Output the (X, Y) coordinate of the center of the cell containing the given text.  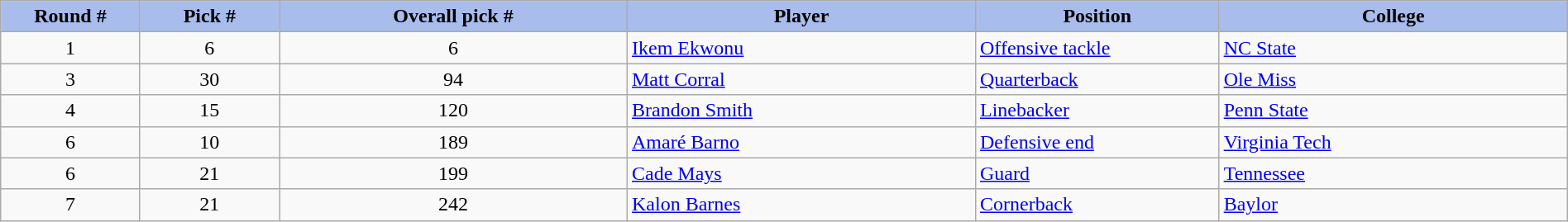
Cornerback (1097, 205)
Guard (1097, 173)
Quarterback (1097, 79)
Penn State (1393, 111)
Virginia Tech (1393, 142)
199 (453, 173)
10 (209, 142)
Tennessee (1393, 173)
Position (1097, 17)
120 (453, 111)
College (1393, 17)
94 (453, 79)
Ole Miss (1393, 79)
15 (209, 111)
1 (70, 48)
4 (70, 111)
NC State (1393, 48)
Matt Corral (801, 79)
Baylor (1393, 205)
Pick # (209, 17)
Defensive end (1097, 142)
Amaré Barno (801, 142)
Brandon Smith (801, 111)
242 (453, 205)
Kalon Barnes (801, 205)
30 (209, 79)
Cade Mays (801, 173)
189 (453, 142)
Offensive tackle (1097, 48)
Overall pick # (453, 17)
3 (70, 79)
Player (801, 17)
7 (70, 205)
Round # (70, 17)
Ikem Ekwonu (801, 48)
Linebacker (1097, 111)
